Search for the cell housing the specified text and yield its [x, y] center coordinate. 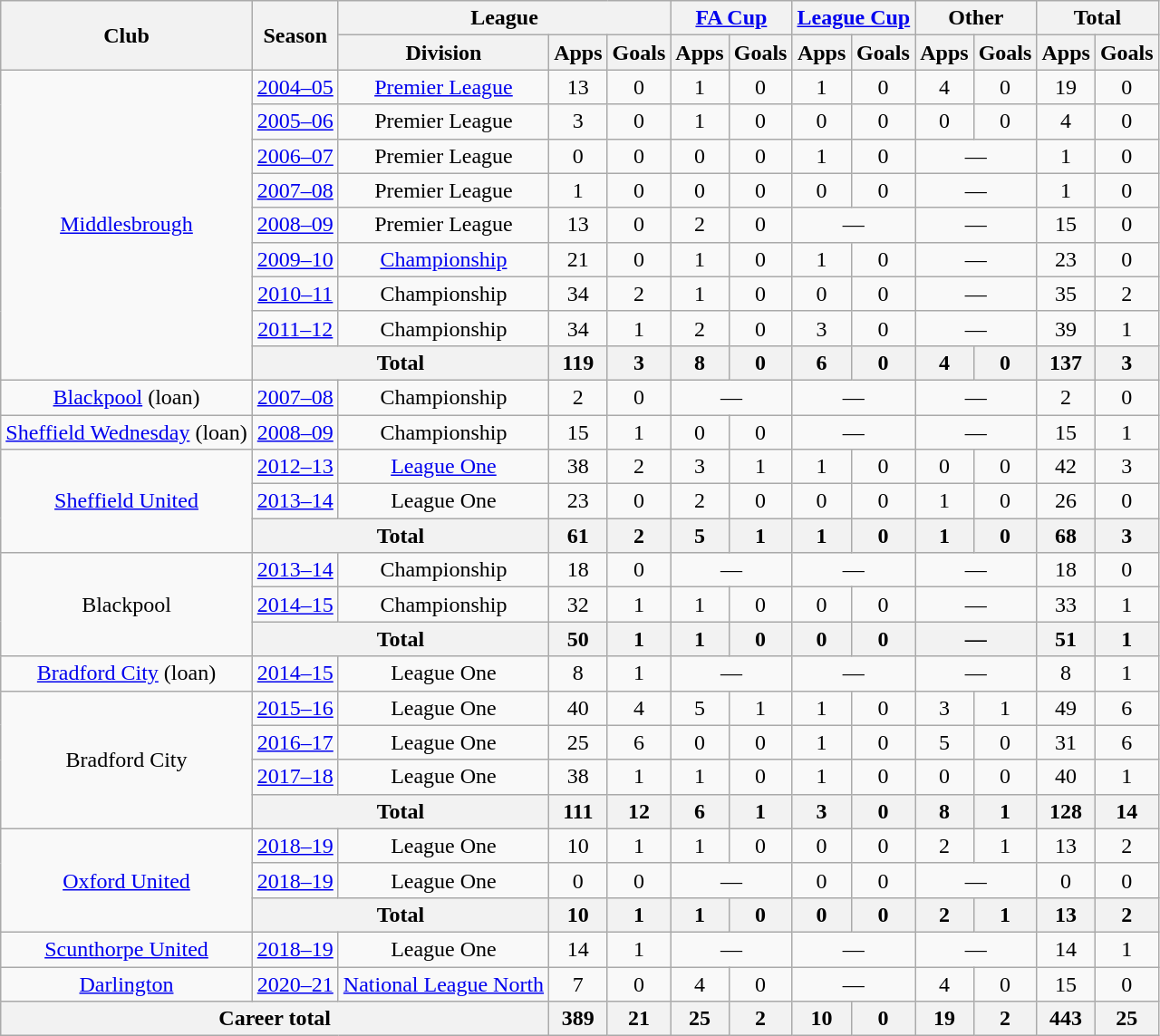
111 [578, 811]
2012–13 [295, 467]
Club [127, 35]
2011–12 [295, 328]
61 [578, 536]
31 [1066, 742]
2004–05 [295, 87]
League Cup [854, 18]
Blackpool [127, 605]
Division [443, 53]
128 [1066, 811]
7 [578, 983]
68 [1066, 536]
26 [1066, 501]
50 [578, 639]
33 [1066, 605]
51 [1066, 639]
Bradford City [127, 760]
Darlington [127, 983]
39 [1066, 328]
42 [1066, 467]
FA Cup [731, 18]
2017–18 [295, 777]
Season [295, 35]
National League North [443, 983]
137 [1066, 363]
32 [578, 605]
Scunthorpe United [127, 949]
Sheffield United [127, 501]
2006–07 [295, 156]
Bradford City (loan) [127, 673]
12 [639, 811]
Middlesbrough [127, 225]
35 [1066, 294]
2020–21 [295, 983]
Blackpool (loan) [127, 397]
Career total [275, 1019]
389 [578, 1019]
League [504, 18]
2016–17 [295, 742]
Sheffield Wednesday (loan) [127, 432]
Other [976, 18]
Oxford United [127, 880]
2010–11 [295, 294]
2015–16 [295, 708]
2005–06 [295, 121]
49 [1066, 708]
2009–10 [295, 259]
119 [578, 363]
443 [1066, 1019]
